Return the [X, Y] coordinate for the center point of the cell that contains the specified text.  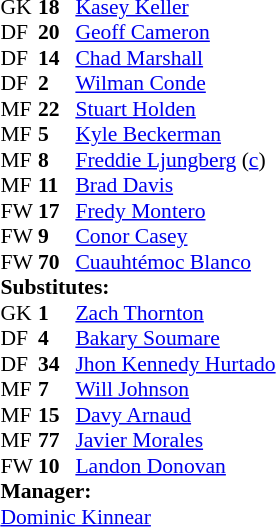
Manager: [138, 491]
8 [57, 160]
70 [57, 262]
11 [57, 185]
14 [57, 58]
Stuart Holden [175, 109]
Substitutes: [138, 287]
Fredy Montero [175, 211]
Cuauhtémoc Blanco [175, 262]
Freddie Ljungberg (c) [175, 160]
Javier Morales [175, 441]
Geoff Cameron [175, 33]
5 [57, 135]
Will Johnson [175, 389]
20 [57, 33]
Landon Donovan [175, 466]
Conor Casey [175, 237]
Chad Marshall [175, 58]
GK [19, 313]
1 [57, 313]
4 [57, 339]
Zach Thornton [175, 313]
10 [57, 466]
Jhon Kennedy Hurtado [175, 364]
Kyle Beckerman [175, 135]
2 [57, 83]
9 [57, 237]
Wilman Conde [175, 83]
7 [57, 389]
34 [57, 364]
Brad Davis [175, 185]
15 [57, 415]
Bakary Soumare [175, 339]
22 [57, 109]
77 [57, 441]
17 [57, 211]
Davy Arnaud [175, 415]
